Pinpoint the cell where the given text exists, returning its [x, y] midpoint coordinate. 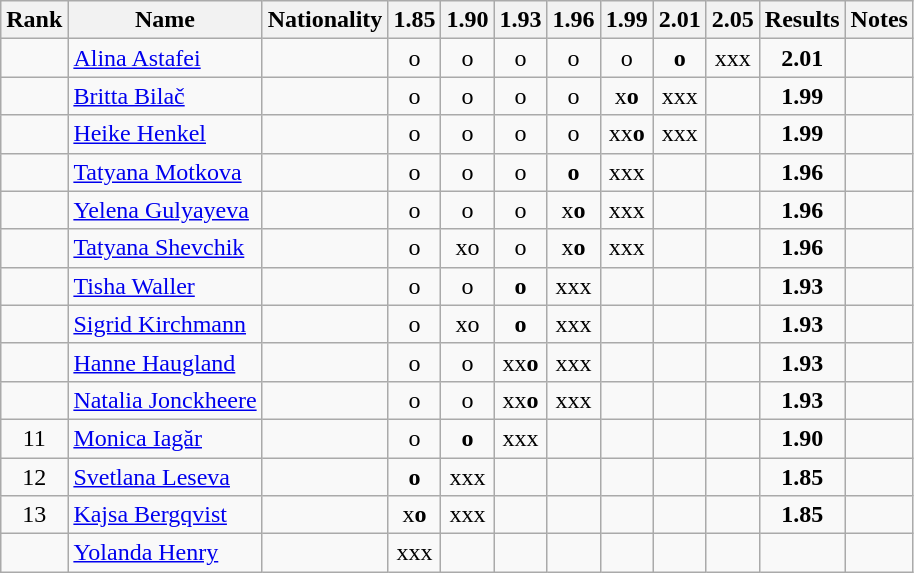
Svetlana Leseva [165, 477]
Natalia Jonckheere [165, 400]
12 [34, 477]
Tisha Waller [165, 286]
Heike Henkel [165, 134]
Yelena Gulyayeva [165, 210]
13 [34, 515]
Monica Iagăr [165, 438]
Britta Bilač [165, 96]
Tatyana Shevchik [165, 248]
Notes [879, 20]
Alina Astafei [165, 58]
Results [802, 20]
Name [165, 20]
Hanne Haugland [165, 362]
11 [34, 438]
2.05 [732, 20]
Tatyana Motkova [165, 172]
Kajsa Bergqvist [165, 515]
Nationality [325, 20]
Sigrid Kirchmann [165, 324]
Yolanda Henry [165, 553]
Rank [34, 20]
